Locate the cell with the specified text and output its (X, Y) center coordinate. 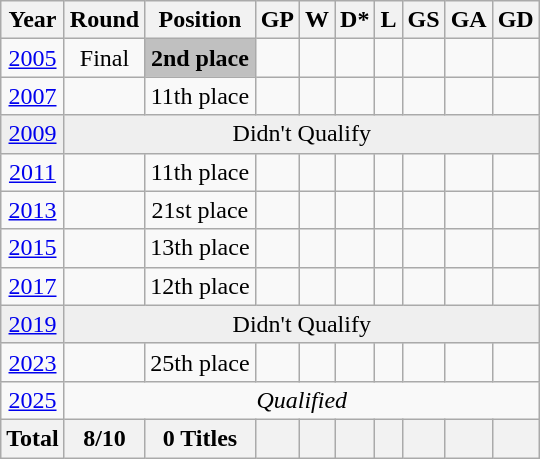
2025 (33, 400)
8/10 (104, 438)
D* (355, 20)
Position (200, 20)
GA (468, 20)
2005 (33, 58)
2023 (33, 362)
W (316, 20)
GP (277, 20)
13th place (200, 248)
2017 (33, 286)
Qualified (302, 400)
2011 (33, 172)
Round (104, 20)
12th place (200, 286)
2013 (33, 210)
2007 (33, 96)
2nd place (200, 58)
2015 (33, 248)
GD (516, 20)
Total (33, 438)
GS (424, 20)
2009 (33, 134)
21st place (200, 210)
L (388, 20)
0 Titles (200, 438)
2019 (33, 324)
Final (104, 58)
Year (33, 20)
25th place (200, 362)
